For the text-containing cell, return its midpoint in [x, y] coordinate format. 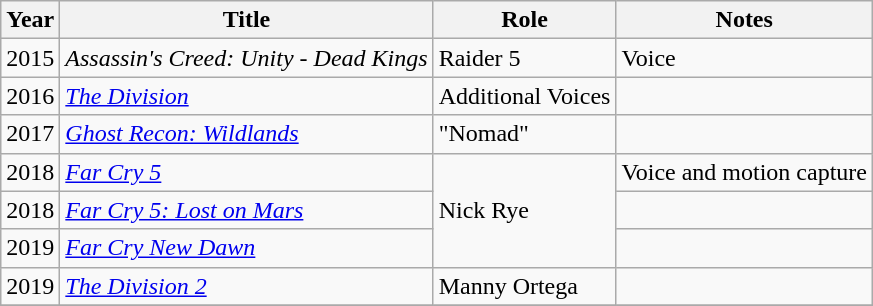
Nick Rye [524, 210]
Year [30, 20]
Notes [744, 20]
Voice [744, 58]
Assassin's Creed: Unity - Dead Kings [246, 58]
The Division 2 [246, 286]
2015 [30, 58]
"Nomad" [524, 134]
Title [246, 20]
Raider 5 [524, 58]
Far Cry New Dawn [246, 248]
Ghost Recon: Wildlands [246, 134]
Far Cry 5 [246, 172]
2016 [30, 96]
2017 [30, 134]
Role [524, 20]
Voice and motion capture [744, 172]
Far Cry 5: Lost on Mars [246, 210]
Manny Ortega [524, 286]
The Division [246, 96]
Additional Voices [524, 96]
